From the cell containing the given text, extract its center point as (x, y) coordinate. 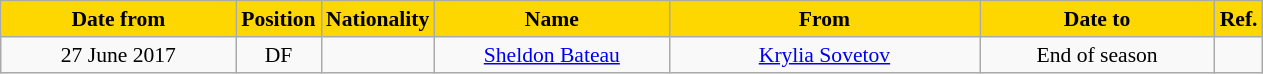
DF (278, 55)
Nationality (378, 19)
Krylia Sovetov (824, 55)
Date to (1098, 19)
27 June 2017 (118, 55)
Name (552, 19)
Date from (118, 19)
From (824, 19)
End of season (1098, 55)
Ref. (1239, 19)
Sheldon Bateau (552, 55)
Position (278, 19)
